Provide the (X, Y) coordinate of the cell's center where the given text is located.  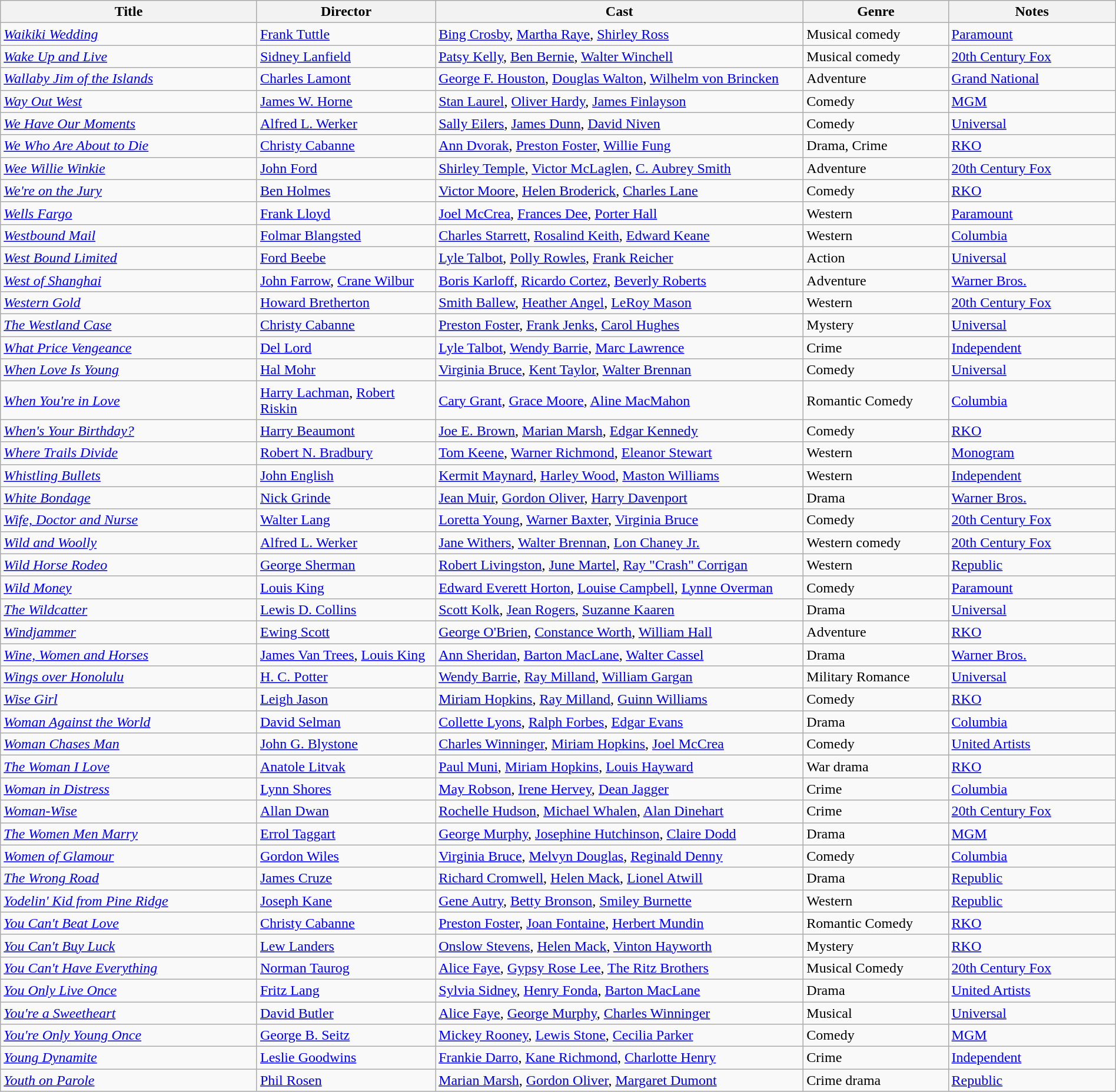
Gordon Wiles (346, 856)
Ewing Scott (346, 632)
Fritz Lang (346, 990)
Wise Girl (129, 700)
Wings over Honolulu (129, 677)
Shirley Temple, Victor McLaglen, C. Aubrey Smith (619, 168)
Virginia Bruce, Melvyn Douglas, Reginald Denny (619, 856)
Leigh Jason (346, 700)
White Bondage (129, 498)
Allan Dwan (346, 811)
Western comedy (876, 542)
Bing Crosby, Martha Raye, Shirley Ross (619, 34)
You Can't Have Everything (129, 968)
You're a Sweetheart (129, 1013)
Frankie Darro, Kane Richmond, Charlotte Henry (619, 1058)
Action (876, 258)
Mickey Rooney, Lewis Stone, Cecilia Parker (619, 1036)
Wells Fargo (129, 213)
Joseph Kane (346, 901)
Leslie Goodwins (346, 1058)
Folmar Blangsted (346, 235)
Ben Holmes (346, 191)
Jean Muir, Gordon Oliver, Harry Davenport (619, 498)
Ann Dvorak, Preston Foster, Willie Fung (619, 146)
Gene Autry, Betty Bronson, Smiley Burnette (619, 901)
Lynn Shores (346, 789)
George B. Seitz (346, 1036)
You Can't Buy Luck (129, 945)
Preston Foster, Joan Fontaine, Herbert Mundin (619, 923)
Hal Mohr (346, 370)
Errol Taggart (346, 834)
The Wrong Road (129, 878)
Sidney Lanfield (346, 56)
The Women Men Marry (129, 834)
James Cruze (346, 878)
Westbound Mail (129, 235)
Crime drama (876, 1080)
Alice Faye, Gypsy Rose Lee, The Ritz Brothers (619, 968)
Rochelle Hudson, Michael Whalen, Alan Dinehart (619, 811)
Norman Taurog (346, 968)
Grand National (1032, 79)
Sylvia Sidney, Henry Fonda, Barton MacLane (619, 990)
Wine, Women and Horses (129, 655)
Collette Lyons, Ralph Forbes, Edgar Evans (619, 722)
Young Dynamite (129, 1058)
Ford Beebe (346, 258)
Where Trails Divide (129, 453)
Woman-Wise (129, 811)
When's Your Birthday? (129, 431)
Preston Foster, Frank Jenks, Carol Hughes (619, 325)
Women of Glamour (129, 856)
John Farrow, Crane Wilbur (346, 281)
Monogram (1032, 453)
John English (346, 475)
Woman Chases Man (129, 744)
Charles Lamont (346, 79)
Stan Laurel, Oliver Hardy, James Finlayson (619, 101)
Robert Livingston, June Martel, Ray "Crash" Corrigan (619, 565)
You Only Live Once (129, 990)
George Murphy, Josephine Hutchinson, Claire Dodd (619, 834)
May Robson, Irene Hervey, Dean Jagger (619, 789)
Walter Lang (346, 520)
Lyle Talbot, Wendy Barrie, Marc Lawrence (619, 348)
Miriam Hopkins, Ray Milland, Guinn Williams (619, 700)
Lyle Talbot, Polly Rowles, Frank Reicher (619, 258)
The Wildcatter (129, 610)
Woman Against the World (129, 722)
Del Lord (346, 348)
Musical (876, 1013)
Paul Muni, Miriam Hopkins, Louis Hayward (619, 767)
What Price Vengeance (129, 348)
We Have Our Moments (129, 124)
Ann Sheridan, Barton MacLane, Walter Cassel (619, 655)
Frank Lloyd (346, 213)
You Can't Beat Love (129, 923)
John Ford (346, 168)
Wild and Woolly (129, 542)
John G. Blystone (346, 744)
Cast (619, 12)
Kermit Maynard, Harley Wood, Maston Williams (619, 475)
Edward Everett Horton, Louise Campbell, Lynne Overman (619, 587)
Charles Starrett, Rosalind Keith, Edward Keane (619, 235)
When You're in Love (129, 400)
Harry Beaumont (346, 431)
Joe E. Brown, Marian Marsh, Edgar Kennedy (619, 431)
Wild Horse Rodeo (129, 565)
Way Out West (129, 101)
We Who Are About to Die (129, 146)
Robert N. Bradbury (346, 453)
Marian Marsh, Gordon Oliver, Margaret Dumont (619, 1080)
Lewis D. Collins (346, 610)
Jane Withers, Walter Brennan, Lon Chaney Jr. (619, 542)
Drama, Crime (876, 146)
You're Only Young Once (129, 1036)
Musical Comedy (876, 968)
George O'Brien, Constance Worth, William Hall (619, 632)
Woman in Distress (129, 789)
James W. Horne (346, 101)
Louis King (346, 587)
David Selman (346, 722)
Lew Landers (346, 945)
H. C. Potter (346, 677)
Frank Tuttle (346, 34)
Howard Bretherton (346, 303)
Title (129, 12)
Wake Up and Live (129, 56)
Wild Money (129, 587)
Sally Eilers, James Dunn, David Niven (619, 124)
War drama (876, 767)
Onslow Stevens, Helen Mack, Vinton Hayworth (619, 945)
Charles Winninger, Miriam Hopkins, Joel McCrea (619, 744)
Tom Keene, Warner Richmond, Eleanor Stewart (619, 453)
Notes (1032, 12)
George F. Houston, Douglas Walton, Wilhelm von Brincken (619, 79)
Richard Cromwell, Helen Mack, Lionel Atwill (619, 878)
Wallaby Jim of the Islands (129, 79)
Windjammer (129, 632)
Alice Faye, George Murphy, Charles Winninger (619, 1013)
Anatole Litvak (346, 767)
Boris Karloff, Ricardo Cortez, Beverly Roberts (619, 281)
West of Shanghai (129, 281)
Harry Lachman, Robert Riskin (346, 400)
Waikiki Wedding (129, 34)
West Bound Limited (129, 258)
Wee Willie Winkie (129, 168)
Smith Ballew, Heather Angel, LeRoy Mason (619, 303)
When Love Is Young (129, 370)
Victor Moore, Helen Broderick, Charles Lane (619, 191)
We're on the Jury (129, 191)
Military Romance (876, 677)
The Westland Case (129, 325)
Cary Grant, Grace Moore, Aline MacMahon (619, 400)
Wife, Doctor and Nurse (129, 520)
Youth on Parole (129, 1080)
Scott Kolk, Jean Rogers, Suzanne Kaaren (619, 610)
Yodelin' Kid from Pine Ridge (129, 901)
George Sherman (346, 565)
Director (346, 12)
Western Gold (129, 303)
Wendy Barrie, Ray Milland, William Gargan (619, 677)
Virginia Bruce, Kent Taylor, Walter Brennan (619, 370)
Loretta Young, Warner Baxter, Virginia Bruce (619, 520)
Patsy Kelly, Ben Bernie, Walter Winchell (619, 56)
James Van Trees, Louis King (346, 655)
Whistling Bullets (129, 475)
David Butler (346, 1013)
Genre (876, 12)
Nick Grinde (346, 498)
Joel McCrea, Frances Dee, Porter Hall (619, 213)
Phil Rosen (346, 1080)
The Woman I Love (129, 767)
